Locate the cell with the specified text and output its [x, y] center coordinate. 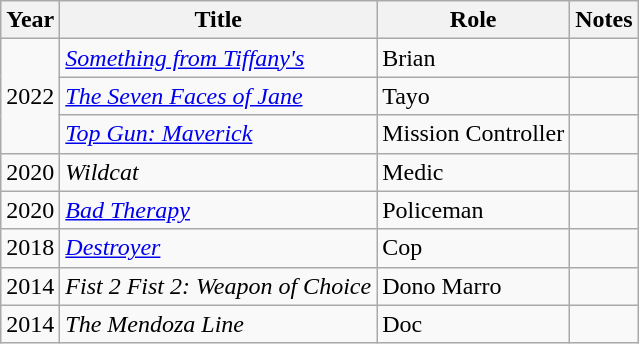
Brian [474, 58]
Doc [474, 324]
Wildcat [218, 172]
Notes [604, 20]
Fist 2 Fist 2: Weapon of Choice [218, 286]
Policeman [474, 210]
Bad Therapy [218, 210]
The Seven Faces of Jane [218, 96]
Top Gun: Maverick [218, 134]
Year [30, 20]
Role [474, 20]
2022 [30, 96]
Mission Controller [474, 134]
Dono Marro [474, 286]
2018 [30, 248]
Destroyer [218, 248]
Cop [474, 248]
The Mendoza Line [218, 324]
Something from Tiffany's [218, 58]
Tayo [474, 96]
Medic [474, 172]
Title [218, 20]
